Return (X, Y) of the center of cell containing provided text 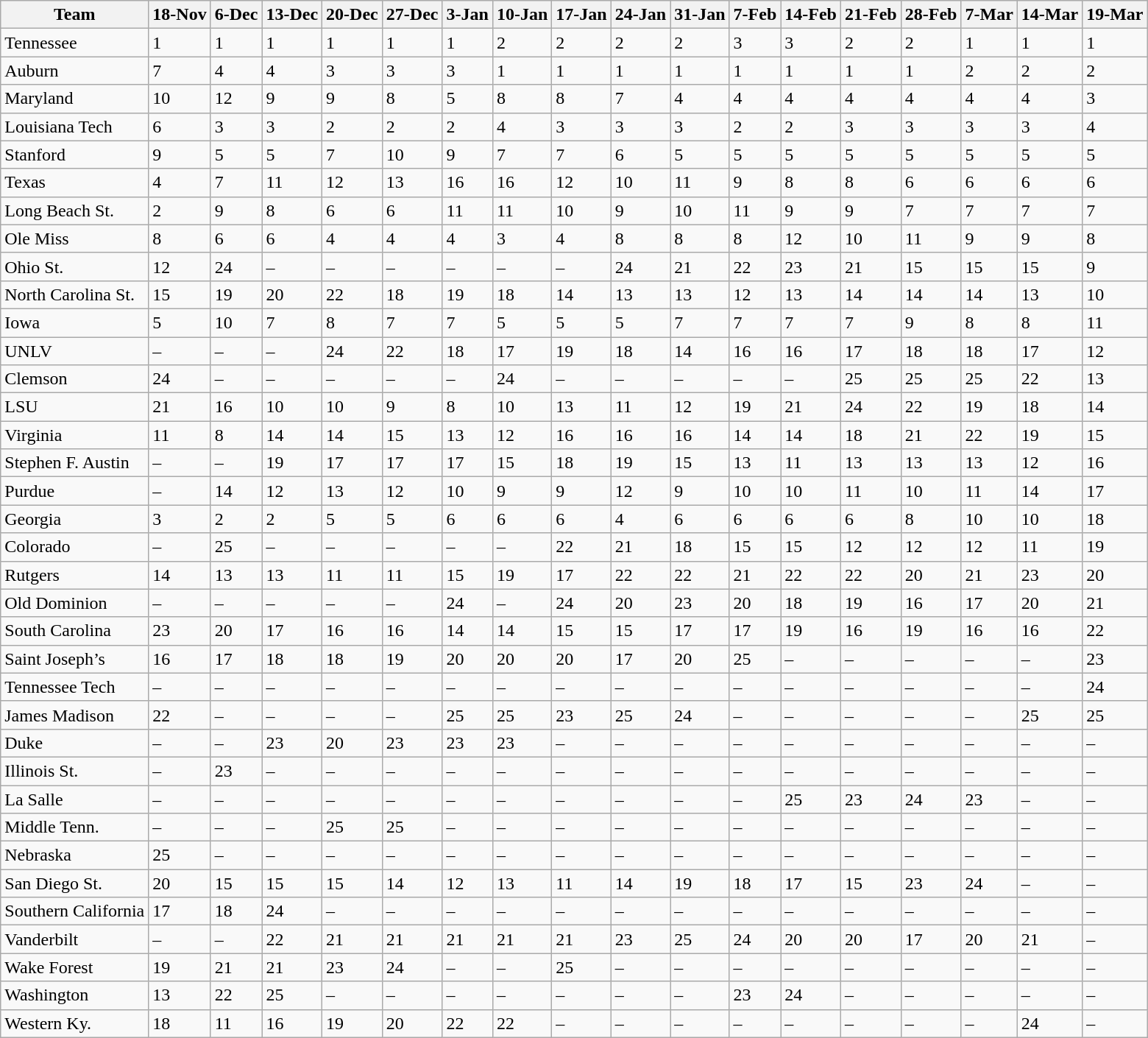
Tennessee Tech (75, 687)
Ohio St. (75, 266)
31-Jan (700, 15)
14-Mar (1049, 15)
Rutgers (75, 575)
19-Mar (1115, 15)
Tennessee (75, 43)
Old Dominion (75, 603)
7-Feb (755, 15)
14-Feb (811, 15)
Texas (75, 183)
24-Jan (640, 15)
Long Beach St. (75, 211)
17-Jan (581, 15)
UNLV (75, 351)
James Madison (75, 715)
LSU (75, 407)
Saint Joseph’s (75, 659)
Colorado (75, 547)
20-Dec (352, 15)
28-Feb (931, 15)
Georgia (75, 519)
La Salle (75, 799)
3-Jan (467, 15)
Middle Tenn. (75, 827)
Iowa (75, 322)
Ole Miss (75, 239)
Vanderbilt (75, 939)
North Carolina St. (75, 294)
Clemson (75, 379)
13-Dec (292, 15)
Stanford (75, 155)
South Carolina (75, 631)
7-Mar (989, 15)
Southern California (75, 911)
Maryland (75, 99)
6-Dec (236, 15)
Stephen F. Austin (75, 463)
Wake Forest (75, 967)
21-Feb (871, 15)
18-Nov (180, 15)
Team (75, 15)
Auburn (75, 71)
Duke (75, 743)
San Diego St. (75, 883)
Western Ky. (75, 1023)
Illinois St. (75, 771)
Washington (75, 995)
Virginia (75, 435)
27-Dec (412, 15)
Nebraska (75, 855)
Purdue (75, 491)
Louisiana Tech (75, 127)
10-Jan (522, 15)
